Locate the cell with the specified text and output its [x, y] center coordinate. 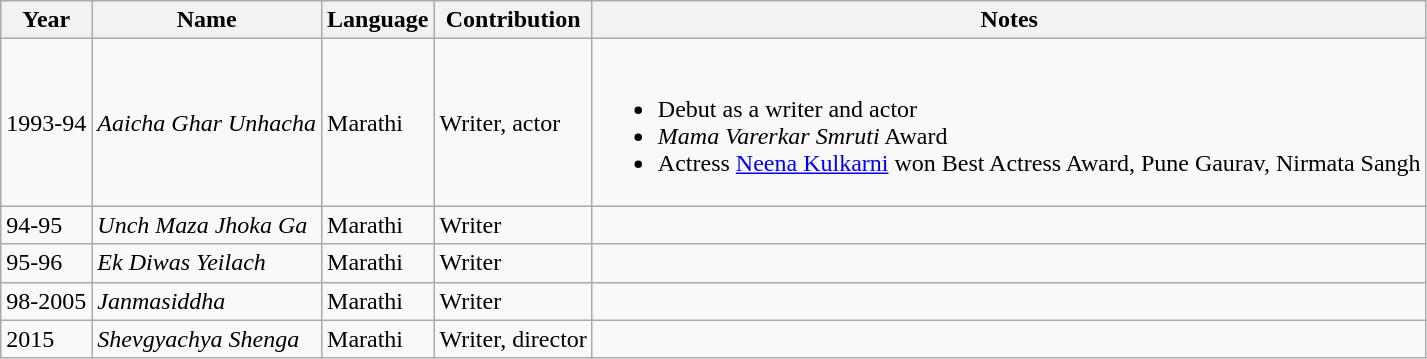
Aaicha Ghar Unhacha [207, 122]
Debut as a writer and actorMama Varerkar Smruti AwardActress Neena Kulkarni won Best Actress Award, Pune Gaurav, Nirmata Sangh [1009, 122]
Shevgyachya Shenga [207, 339]
2015 [46, 339]
94-95 [46, 225]
Unch Maza Jhoka Ga [207, 225]
Name [207, 20]
Contribution [513, 20]
Notes [1009, 20]
Writer, director [513, 339]
Writer, actor [513, 122]
98-2005 [46, 301]
Janmasiddha [207, 301]
Ek Diwas Yeilach [207, 263]
1993-94 [46, 122]
95-96 [46, 263]
Language [378, 20]
Year [46, 20]
